Return [X, Y] of the center of cell containing provided text 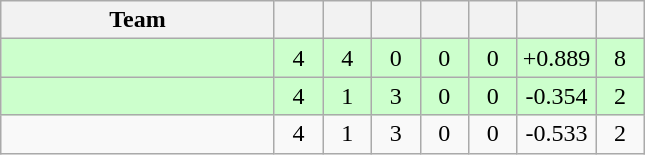
-0.354 [556, 96]
8 [620, 58]
-0.533 [556, 134]
+0.889 [556, 58]
Team [138, 20]
